Return the (x, y) coordinate for the center point of the cell that contains the specified text.  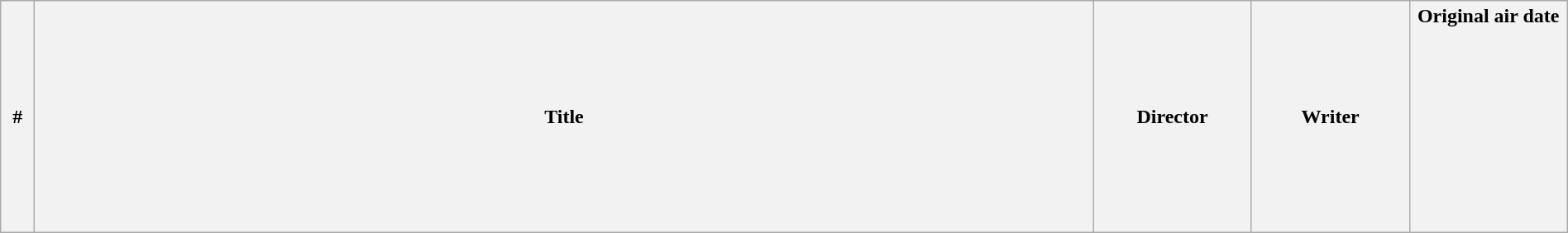
Title (564, 117)
Director (1173, 117)
Original air date (1489, 117)
# (18, 117)
Writer (1330, 117)
